Return [X, Y] of the center of cell containing provided text 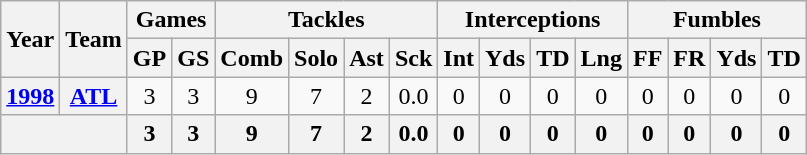
Interceptions [533, 20]
Ast [367, 58]
ATL [94, 96]
Int [459, 58]
Comb [252, 58]
Solo [316, 58]
Year [30, 39]
FR [690, 58]
Lng [601, 58]
FF [647, 58]
Tackles [326, 20]
Games [170, 20]
Team [94, 39]
Sck [413, 58]
1998 [30, 96]
GS [194, 58]
GP [149, 58]
Fumbles [716, 20]
